Determine the (x, y) coordinate at the center of the cell enclosing the given text.  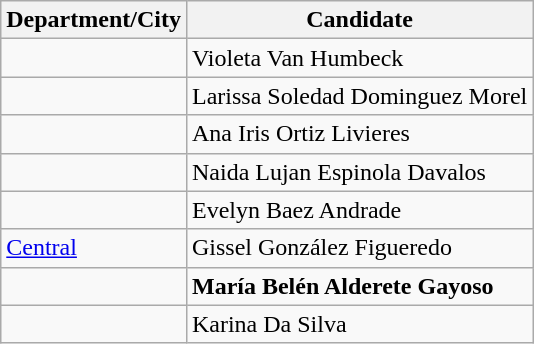
Department/City (94, 20)
Violeta Van Humbeck (359, 58)
Naida Lujan Espinola Davalos (359, 172)
Candidate (359, 20)
Karina Da Silva (359, 324)
Larissa Soledad Dominguez Morel (359, 96)
María Belén Alderete Gayoso (359, 286)
Central (94, 248)
Evelyn Baez Andrade (359, 210)
Ana Iris Ortiz Livieres (359, 134)
Gissel González Figueredo (359, 248)
